Provide the [X, Y] coordinate of the cell's center where the given text is located.  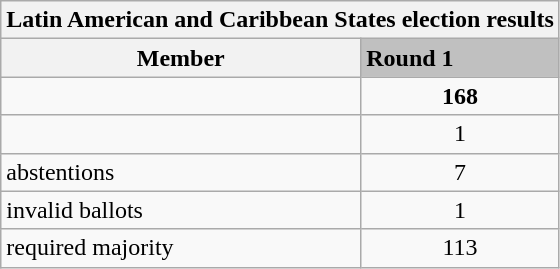
abstentions [181, 172]
Member [181, 58]
Round 1 [460, 58]
168 [460, 96]
invalid ballots [181, 210]
Latin American and Caribbean States election results [280, 20]
7 [460, 172]
required majority [181, 248]
113 [460, 248]
